Determine the (x, y) coordinate at the center of the cell enclosing the given text.  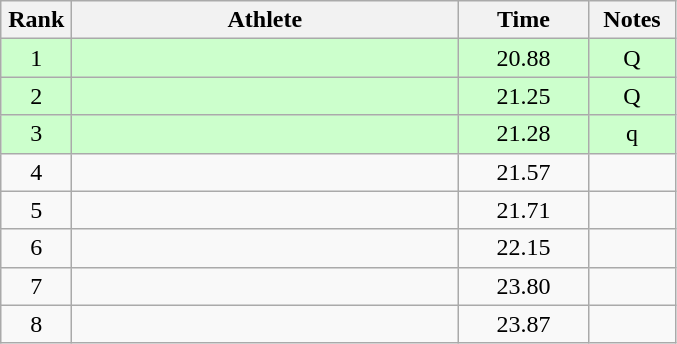
23.80 (524, 286)
8 (36, 324)
7 (36, 286)
22.15 (524, 248)
q (632, 134)
21.71 (524, 210)
Notes (632, 20)
Athlete (265, 20)
Time (524, 20)
23.87 (524, 324)
2 (36, 96)
Rank (36, 20)
21.28 (524, 134)
20.88 (524, 58)
3 (36, 134)
21.25 (524, 96)
4 (36, 172)
21.57 (524, 172)
1 (36, 58)
6 (36, 248)
5 (36, 210)
